Determine the [X, Y] coordinate at the center of the cell enclosing the given text.  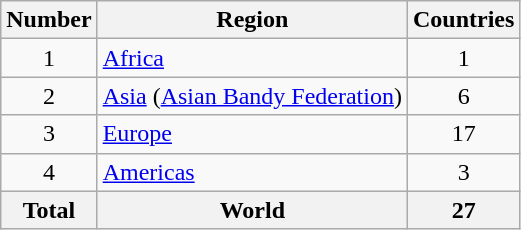
27 [463, 210]
Total [49, 210]
4 [49, 172]
Region [252, 20]
6 [463, 96]
Number [49, 20]
Countries [463, 20]
17 [463, 134]
Asia (Asian Bandy Federation) [252, 96]
Americas [252, 172]
Africa [252, 58]
World [252, 210]
Europe [252, 134]
2 [49, 96]
